Find where the given text appears and provide that cell's center as (X, Y) coordinate. 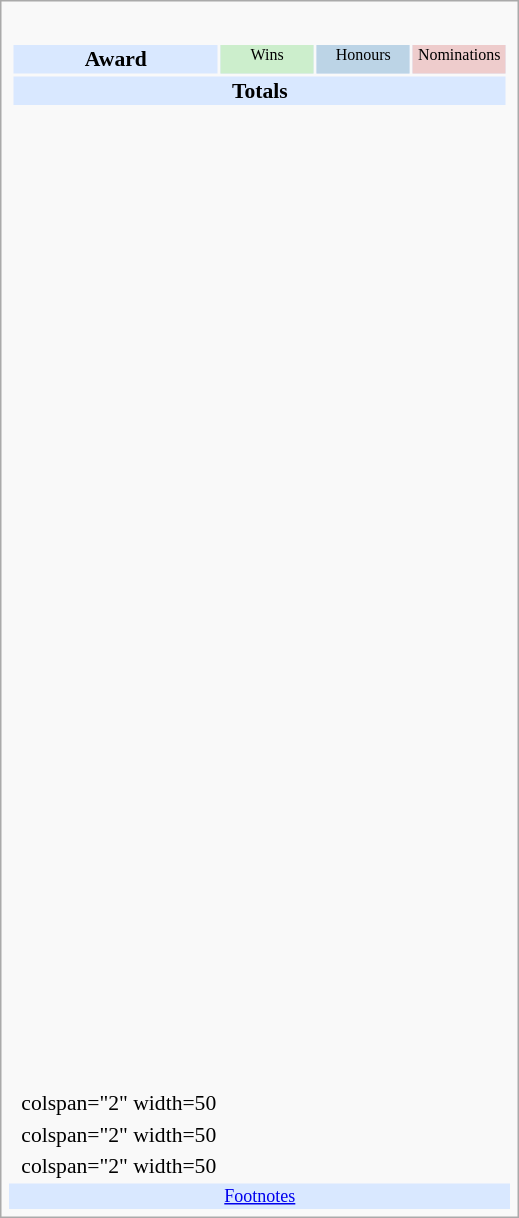
Totals (260, 90)
Wins (268, 59)
Footnotes (260, 1196)
Honours (364, 59)
Nominations (460, 59)
Award Wins Honours Nominations Totals (260, 550)
Award (116, 59)
